Detect which cell encompasses the target text, then output its (x, y) center coordinate. 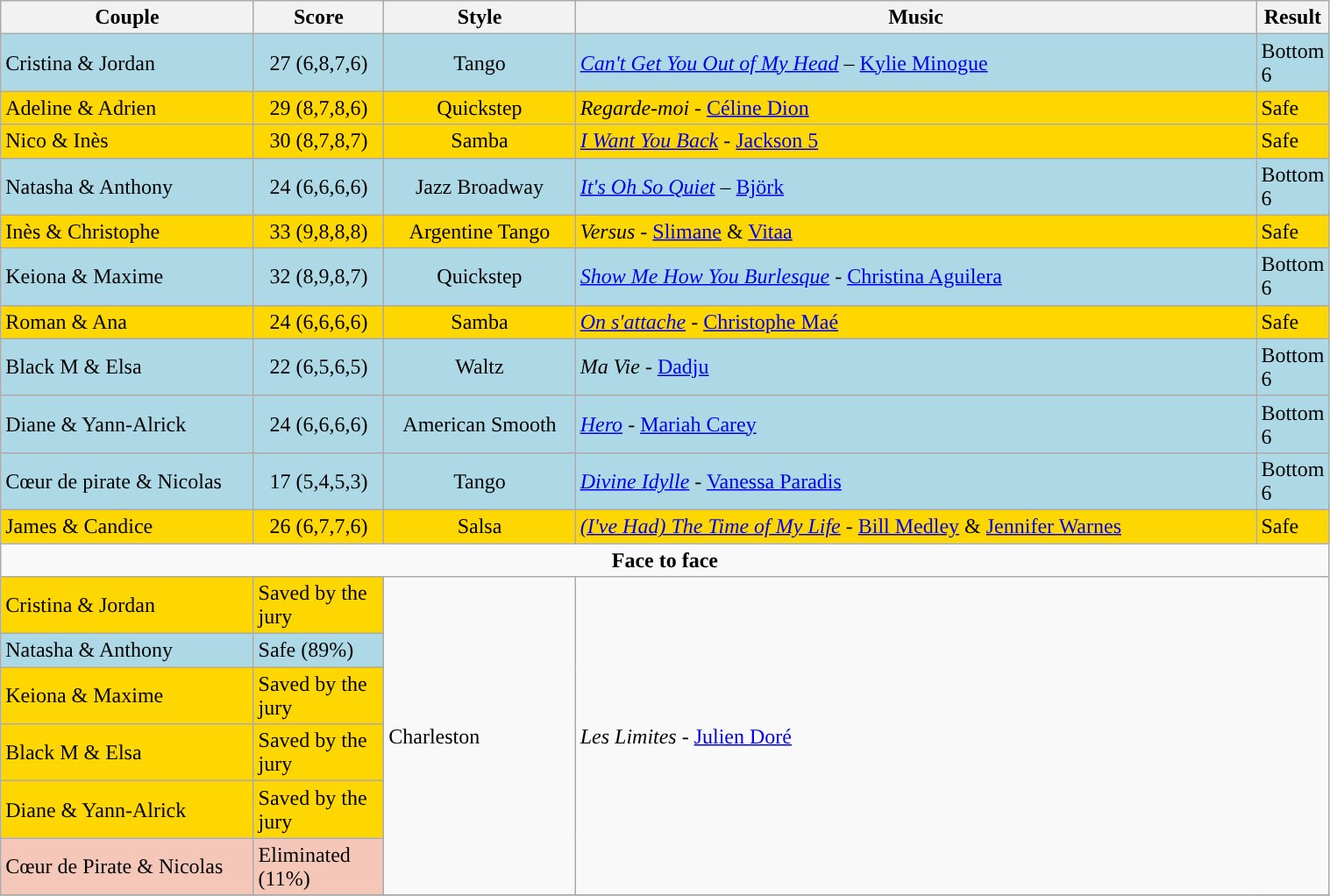
Safe (89%) (319, 651)
On s'attache - Christophe Maé (915, 322)
(I've Had) The Time of My Life - Bill Medley & Jennifer Warnes (915, 526)
29 (8,7,8,6) (319, 108)
Divine Idylle - Vanessa Paradis (915, 480)
33 (9,8,8,8) (319, 231)
Versus - Slimane & Vitaa (915, 231)
Cœur de pirate & Nicolas (127, 480)
Style (480, 18)
27 (6,8,7,6) (319, 63)
Inès & Christophe (127, 231)
Face to face (665, 560)
Salsa (480, 526)
Ma Vie - Dadju (915, 366)
Nico & Inès (127, 141)
17 (5,4,5,3) (319, 480)
Jazz Broadway (480, 186)
Charleston (480, 736)
30 (8,7,8,7) (319, 141)
Music (915, 18)
Score (319, 18)
It's Oh So Quiet – Björk (915, 186)
American Smooth (480, 424)
32 (8,9,8,7) (319, 277)
Hero - Mariah Carey (915, 424)
Adeline & Adrien (127, 108)
Result (1292, 18)
Waltz (480, 366)
Argentine Tango (480, 231)
Les Limites - Julien Doré (952, 736)
26 (6,7,7,6) (319, 526)
Can't Get You Out of My Head – Kylie Minogue (915, 63)
Couple (127, 18)
Show Me How You Burlesque - Christina Aguilera (915, 277)
Eliminated (11%) (319, 866)
Regarde-moi - Céline Dion (915, 108)
I Want You Back - Jackson 5 (915, 141)
22 (6,5,6,5) (319, 366)
Cœur de Pirate & Nicolas (127, 866)
James & Candice (127, 526)
Roman & Ana (127, 322)
